Search for the cell housing the specified text and yield its (x, y) center coordinate. 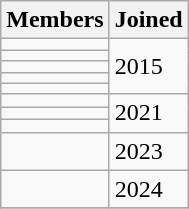
Members (55, 20)
2015 (148, 66)
2023 (148, 151)
Joined (148, 20)
2021 (148, 113)
2024 (148, 189)
